Locate the cell with the specified text and output its (X, Y) center coordinate. 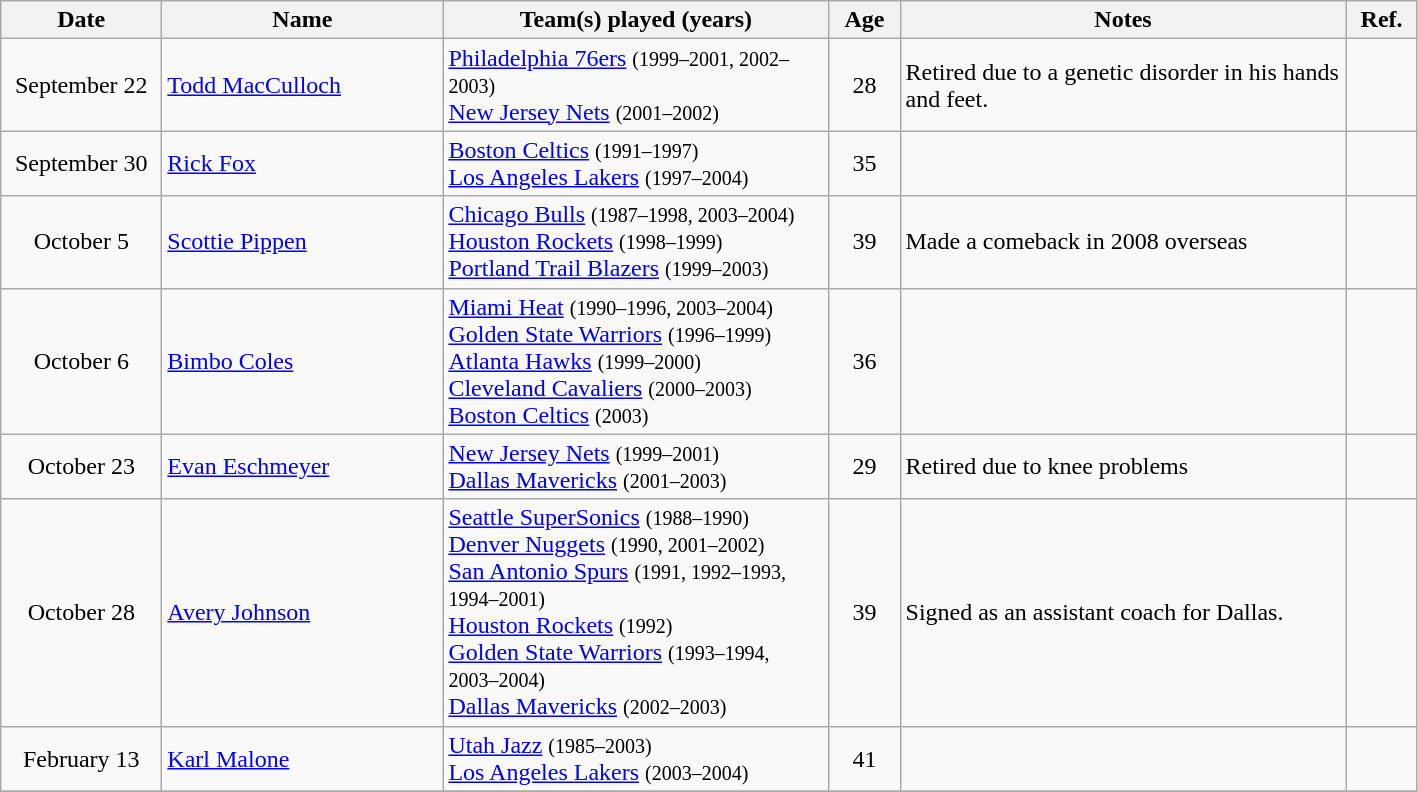
Karl Malone (302, 758)
October 28 (82, 612)
Boston Celtics (1991–1997)Los Angeles Lakers (1997–2004) (636, 164)
Made a comeback in 2008 overseas (1123, 242)
Evan Eschmeyer (302, 466)
35 (864, 164)
October 23 (82, 466)
28 (864, 85)
February 13 (82, 758)
September 22 (82, 85)
Chicago Bulls (1987–1998, 2003–2004)Houston Rockets (1998–1999)Portland Trail Blazers (1999–2003) (636, 242)
36 (864, 361)
Miami Heat (1990–1996, 2003–2004)Golden State Warriors (1996–1999)Atlanta Hawks (1999–2000)Cleveland Cavaliers (2000–2003)Boston Celtics (2003) (636, 361)
Ref. (1382, 20)
Retired due to knee problems (1123, 466)
Team(s) played (years) (636, 20)
Notes (1123, 20)
September 30 (82, 164)
October 5 (82, 242)
Scottie Pippen (302, 242)
Todd MacCulloch (302, 85)
Age (864, 20)
Philadelphia 76ers (1999–2001, 2002–2003)New Jersey Nets (2001–2002) (636, 85)
Avery Johnson (302, 612)
Bimbo Coles (302, 361)
41 (864, 758)
Date (82, 20)
Rick Fox (302, 164)
New Jersey Nets (1999–2001)Dallas Mavericks (2001–2003) (636, 466)
29 (864, 466)
Utah Jazz (1985–2003)Los Angeles Lakers (2003–2004) (636, 758)
Signed as an assistant coach for Dallas. (1123, 612)
Retired due to a genetic disorder in his hands and feet. (1123, 85)
October 6 (82, 361)
Name (302, 20)
